Identify which cell holds the provided text, then report its (x, y) central coordinate. 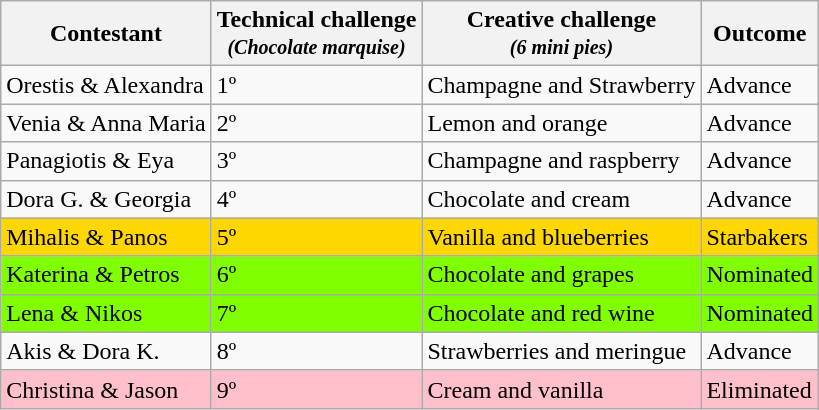
7º (316, 313)
Christina & Jason (106, 389)
Panagiotis & Eya (106, 161)
Technical challenge(Chocolate marquise) (316, 34)
8º (316, 351)
Dora G. & Georgia (106, 199)
4º (316, 199)
Champagne and raspberry (562, 161)
Lena & Nikos (106, 313)
6º (316, 275)
Venia & Anna Maria (106, 123)
Mihalis & Panos (106, 237)
9º (316, 389)
Starbakers (760, 237)
Chocolate and grapes (562, 275)
Orestis & Alexandra (106, 85)
Outcome (760, 34)
3º (316, 161)
Contestant (106, 34)
Creative challenge(6 mini pies) (562, 34)
Eliminated (760, 389)
Strawberries and meringue (562, 351)
Cream and vanilla (562, 389)
5º (316, 237)
Chocolate and cream (562, 199)
Lemon and orange (562, 123)
1º (316, 85)
Champagne and Strawberry (562, 85)
Katerina & Petros (106, 275)
Vanilla and blueberries (562, 237)
Akis & Dora K. (106, 351)
Chocolate and red wine (562, 313)
2º (316, 123)
